Detect which cell encompasses the target text, then output its [X, Y] center coordinate. 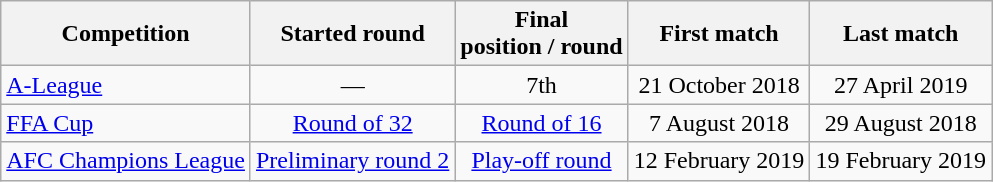
Started round [352, 34]
A-League [126, 85]
Preliminary round 2 [352, 161]
12 February 2019 [719, 161]
Round of 32 [352, 123]
Play-off round [542, 161]
— [352, 85]
7th [542, 85]
Competition [126, 34]
27 April 2019 [901, 85]
7 August 2018 [719, 123]
19 February 2019 [901, 161]
First match [719, 34]
Round of 16 [542, 123]
29 August 2018 [901, 123]
Last match [901, 34]
AFC Champions League [126, 161]
Final position / round [542, 34]
21 October 2018 [719, 85]
FFA Cup [126, 123]
